Search for the cell housing the specified text and yield its (x, y) center coordinate. 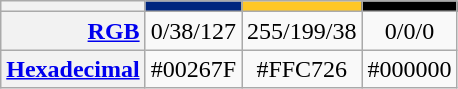
#000000 (410, 69)
Hexadecimal (73, 69)
0/0/0 (410, 31)
0/38/127 (193, 31)
#FFC726 (302, 69)
#00267F (193, 69)
RGB (73, 31)
255/199/38 (302, 31)
